Extract the [x, y] coordinate from the center of the cell holding the provided text.  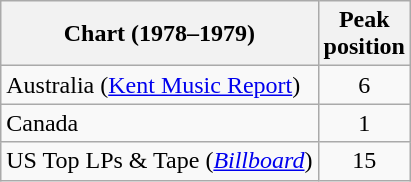
6 [364, 85]
Canada [160, 123]
Peakposition [364, 34]
Chart (1978–1979) [160, 34]
1 [364, 123]
15 [364, 161]
US Top LPs & Tape (Billboard) [160, 161]
Australia (Kent Music Report) [160, 85]
